Capture the cell that displays the provided text and extract its [x, y] central coordinate. 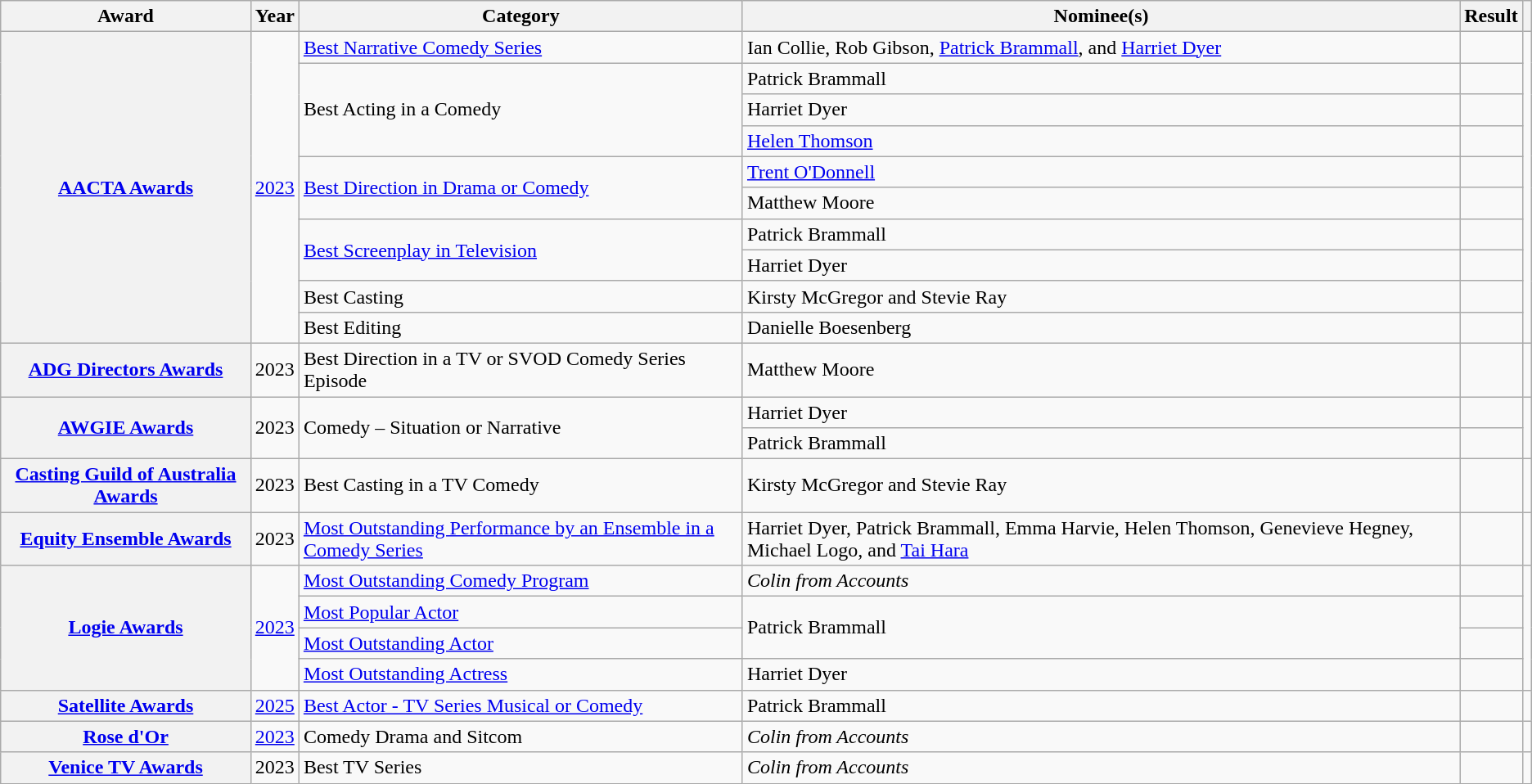
Comedy Drama and Sitcom [520, 737]
Best Direction in a TV or SVOD Comedy Series Episode [520, 370]
Best TV Series [520, 768]
Category [520, 16]
Award [126, 16]
Most Outstanding Actress [520, 674]
ADG Directors Awards [126, 370]
2025 [275, 705]
Best Acting in a Comedy [520, 110]
Result [1491, 16]
Comedy – Situation or Narrative [520, 427]
Satellite Awards [126, 705]
Ian Collie, Rob Gibson, Patrick Brammall, and Harriet Dyer [1101, 47]
Helen Thomson [1101, 141]
Best Casting in a TV Comedy [520, 486]
Best Editing [520, 327]
Most Outstanding Performance by an Ensemble in a Comedy Series [520, 538]
Most Popular Actor [520, 612]
Most Outstanding Comedy Program [520, 581]
Best Casting [520, 296]
Rose d'Or [126, 737]
Most Outstanding Actor [520, 643]
Venice TV Awards [126, 768]
Best Screenplay in Television [520, 250]
AACTA Awards [126, 188]
Best Narrative Comedy Series [520, 47]
Logie Awards [126, 628]
Nominee(s) [1101, 16]
Equity Ensemble Awards [126, 538]
AWGIE Awards [126, 427]
Harriet Dyer, Patrick Brammall, Emma Harvie, Helen Thomson, Genevieve Hegney, Michael Logo, and Tai Hara [1101, 538]
Year [275, 16]
Danielle Boesenberg [1101, 327]
Casting Guild of Australia Awards [126, 486]
Best Actor - TV Series Musical or Comedy [520, 705]
Trent O'Donnell [1101, 172]
Best Direction in Drama or Comedy [520, 187]
